Output the (x, y) coordinate of the center of the cell containing the given text.  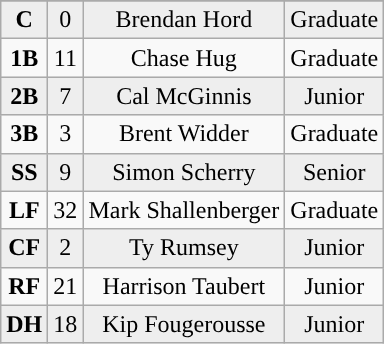
Ty Rumsey (184, 248)
Brent Widder (184, 134)
7 (66, 96)
Senior (334, 172)
RF (24, 286)
2 (66, 248)
Kip Fougerousse (184, 324)
3 (66, 134)
Cal McGinnis (184, 96)
1B (24, 58)
18 (66, 324)
CF (24, 248)
11 (66, 58)
Mark Shallenberger (184, 210)
C (24, 20)
SS (24, 172)
21 (66, 286)
0 (66, 20)
LF (24, 210)
3B (24, 134)
Chase Hug (184, 58)
DH (24, 324)
2B (24, 96)
32 (66, 210)
Simon Scherry (184, 172)
Harrison Taubert (184, 286)
9 (66, 172)
Brendan Hord (184, 20)
